Output the [X, Y] coordinate of the center of the cell containing the given text.  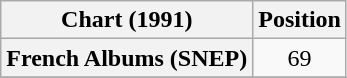
French Albums (SNEP) [127, 58]
69 [300, 58]
Chart (1991) [127, 20]
Position [300, 20]
